Pinpoint the cell where the given text exists, returning its (X, Y) midpoint coordinate. 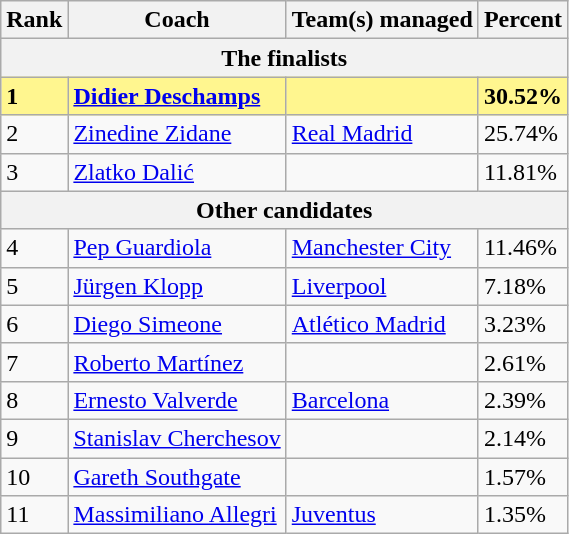
Rank (34, 20)
7.18% (522, 286)
Coach (177, 20)
2 (34, 134)
Jürgen Klopp (177, 286)
Stanislav Cherchesov (177, 438)
Ernesto Valverde (177, 400)
25.74% (522, 134)
Percent (522, 20)
The finalists (284, 58)
Massimiliano Allegri (177, 515)
Roberto Martínez (177, 362)
30.52% (522, 96)
4 (34, 248)
Pep Guardiola (177, 248)
10 (34, 477)
1 (34, 96)
8 (34, 400)
1.57% (522, 477)
2.14% (522, 438)
9 (34, 438)
Gareth Southgate (177, 477)
7 (34, 362)
Barcelona (382, 400)
Zinedine Zidane (177, 134)
Other candidates (284, 210)
11.46% (522, 248)
2.61% (522, 362)
6 (34, 324)
2.39% (522, 400)
11.81% (522, 172)
Real Madrid (382, 134)
Atlético Madrid (382, 324)
Manchester City (382, 248)
Team(s) managed (382, 20)
Juventus (382, 515)
Diego Simeone (177, 324)
3.23% (522, 324)
11 (34, 515)
5 (34, 286)
Didier Deschamps (177, 96)
3 (34, 172)
1.35% (522, 515)
Liverpool (382, 286)
Zlatko Dalić (177, 172)
